Extract the (x, y) coordinate from the center of the cell holding the provided text.  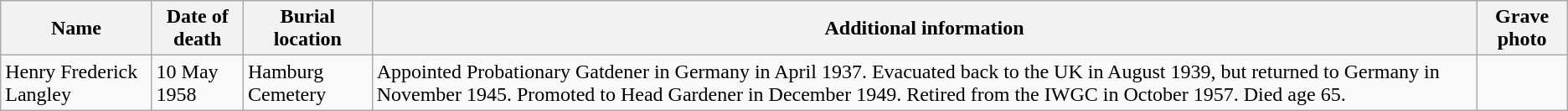
10 May 1958 (198, 82)
Burial location (307, 29)
Hamburg Cemetery (307, 82)
Additional information (925, 29)
Name (76, 29)
Date of death (198, 29)
Henry Frederick Langley (76, 82)
Grave photo (1522, 29)
